Determine the [X, Y] coordinate at the center of the cell enclosing the given text.  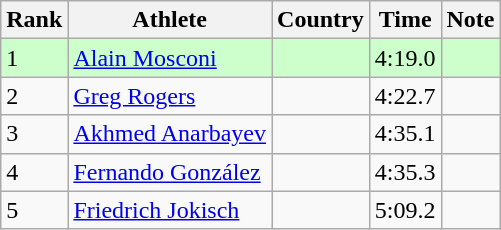
Note [470, 20]
Friedrich Jokisch [170, 210]
4 [34, 172]
4:22.7 [405, 96]
Country [321, 20]
5 [34, 210]
Alain Mosconi [170, 58]
3 [34, 134]
Akhmed Anarbayev [170, 134]
Time [405, 20]
4:35.3 [405, 172]
5:09.2 [405, 210]
4:35.1 [405, 134]
Greg Rogers [170, 96]
4:19.0 [405, 58]
Rank [34, 20]
1 [34, 58]
Fernando González [170, 172]
Athlete [170, 20]
2 [34, 96]
